From the cell containing the given text, extract its center point as [x, y] coordinate. 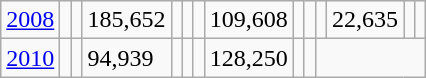
2008 [30, 20]
109,608 [248, 20]
185,652 [126, 20]
2010 [30, 58]
94,939 [126, 58]
22,635 [364, 20]
128,250 [248, 58]
